Scan for the cell matching the given text and deliver its [x, y] coordinate at center. 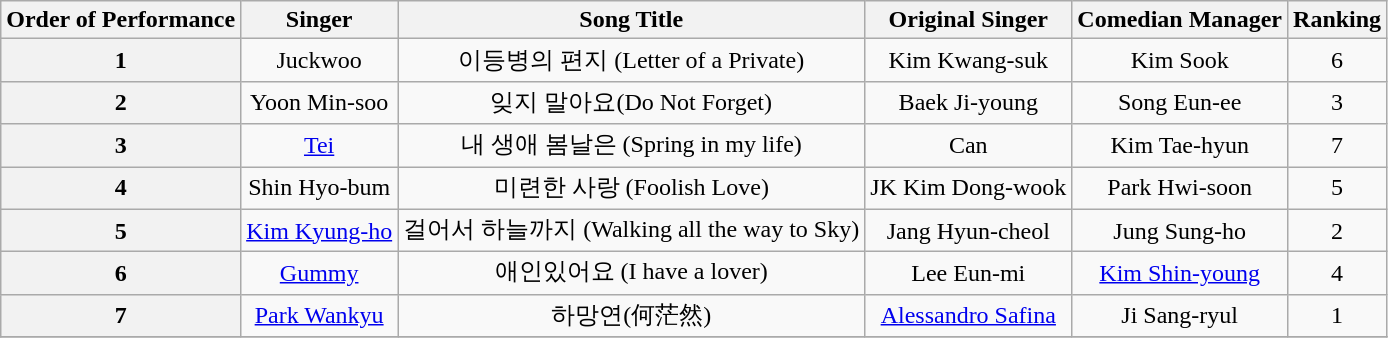
미련한 사랑 (Foolish Love) [632, 188]
Original Singer [968, 20]
Kim Kyung-ho [320, 230]
애인있어요 (I have a lover) [632, 274]
Jang Hyun-cheol [968, 230]
Kim Shin-young [1180, 274]
Park Hwi-soon [1180, 188]
Singer [320, 20]
하망연(何茫然) [632, 316]
Jung Sung-ho [1180, 230]
Order of Performance [121, 20]
Tei [320, 146]
Baek Ji-young [968, 102]
Alessandro Safina [968, 316]
Ji Sang-ryul [1180, 316]
Kim Sook [1180, 60]
걸어서 하늘까지 (Walking all the way to Sky) [632, 230]
Kim Kwang-suk [968, 60]
Shin Hyo-bum [320, 188]
Comedian Manager [1180, 20]
내 생애 봄날은 (Spring in my life) [632, 146]
Ranking [1338, 20]
Juckwoo [320, 60]
Park Wankyu [320, 316]
Kim Tae-hyun [1180, 146]
Song Eun-ee [1180, 102]
Can [968, 146]
Gummy [320, 274]
JK Kim Dong-wook [968, 188]
이등병의 편지 (Letter of a Private) [632, 60]
잊지 말아요(Do Not Forget) [632, 102]
Lee Eun-mi [968, 274]
Song Title [632, 20]
Yoon Min-soo [320, 102]
